Provide the (X, Y) coordinate of the cell's center where the given text is located.  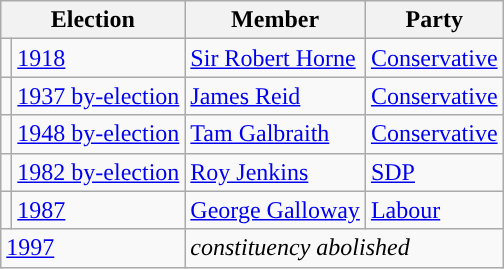
Labour (434, 210)
Election (93, 20)
constituency abolished (344, 248)
Roy Jenkins (276, 172)
1997 (93, 248)
Tam Galbraith (276, 134)
SDP (434, 172)
Party (434, 20)
1937 by-election (98, 96)
1948 by-election (98, 134)
James Reid (276, 96)
1918 (98, 58)
George Galloway (276, 210)
Member (276, 20)
1987 (98, 210)
Sir Robert Horne (276, 58)
1982 by-election (98, 172)
